Output the [X, Y] coordinate of the center of the cell containing the given text.  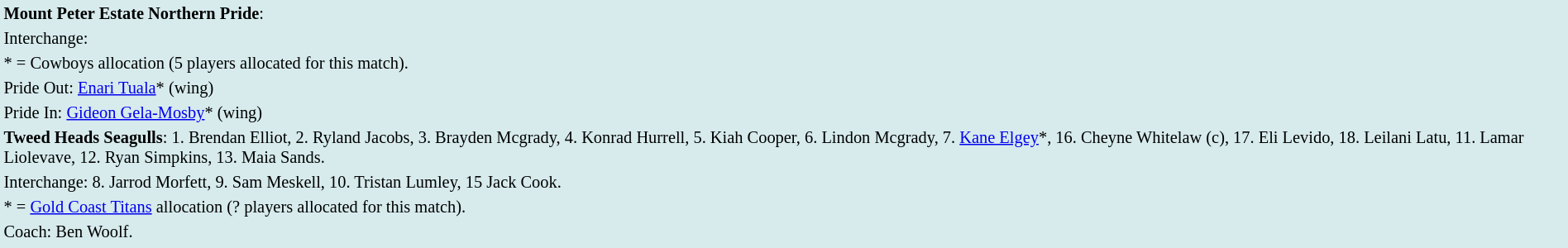
Interchange: [784, 38]
Mount Peter Estate Northern Pride: [784, 13]
* = Gold Coast Titans allocation (? players allocated for this match). [784, 207]
Pride In: Gideon Gela-Mosby* (wing) [784, 112]
Coach: Ben Woolf. [784, 231]
* = Cowboys allocation (5 players allocated for this match). [784, 63]
Pride Out: Enari Tuala* (wing) [784, 88]
Interchange: 8. Jarrod Morfett, 9. Sam Meskell, 10. Tristan Lumley, 15 Jack Cook. [784, 182]
